Identify which cell holds the provided text, then report its [x, y] central coordinate. 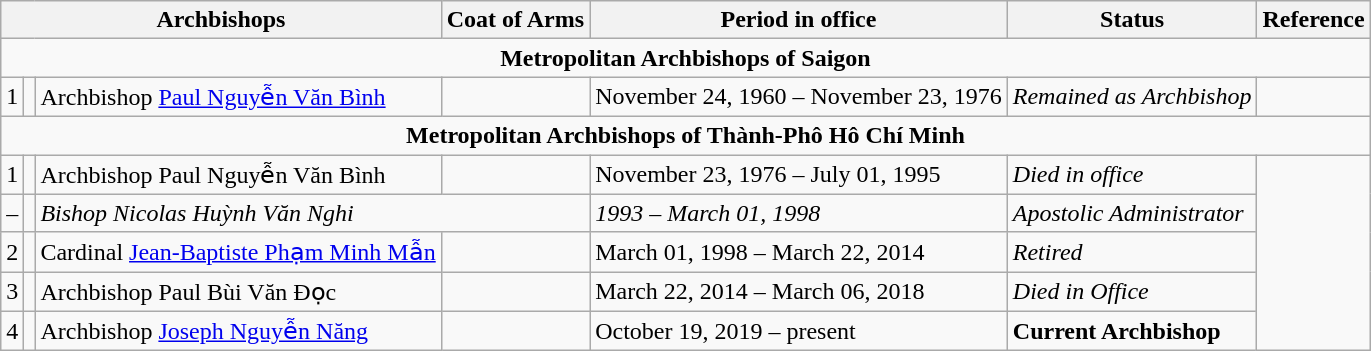
Archbishop Joseph Nguyễn Năng [238, 331]
November 24, 1960 – November 23, 1976 [799, 97]
3 [12, 292]
Metropolitan Archbishops of Thành-Phô Hô Chí Minh [686, 135]
November 23, 1976 – July 01, 1995 [799, 174]
Remained as Archbishop [1132, 97]
Died in Office [1132, 292]
Current Archbishop [1132, 331]
Status [1132, 20]
Cardinal Jean-Baptiste Phạm Minh Mẫn [238, 252]
Retired [1132, 252]
1993 – March 01, 1998 [799, 213]
2 [12, 252]
Died in office [1132, 174]
Reference [1314, 20]
Coat of Arms [515, 20]
Bishop Nicolas Huỳnh Văn Nghi [312, 213]
Archbishops [221, 20]
– [12, 213]
Apostolic Administrator [1132, 213]
March 22, 2014 – March 06, 2018 [799, 292]
4 [12, 331]
Archbishop Paul Bùi Văn Ðọc [238, 292]
Period in office [799, 20]
March 01, 1998 – March 22, 2014 [799, 252]
October 19, 2019 – present [799, 331]
Metropolitan Archbishops of Saigon [686, 58]
